Output the (X, Y) coordinate of the center of the cell containing the given text.  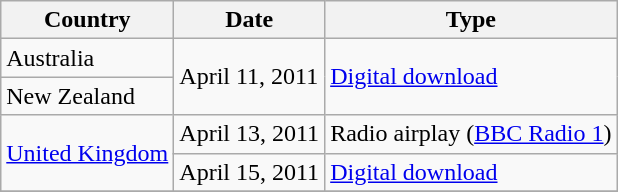
Radio airplay (BBC Radio 1) (471, 134)
April 13, 2011 (250, 134)
Type (471, 20)
Country (88, 20)
April 11, 2011 (250, 77)
New Zealand (88, 96)
Date (250, 20)
Australia (88, 58)
United Kingdom (88, 153)
April 15, 2011 (250, 172)
